Determine the (X, Y) coordinate at the center of the cell enclosing the given text.  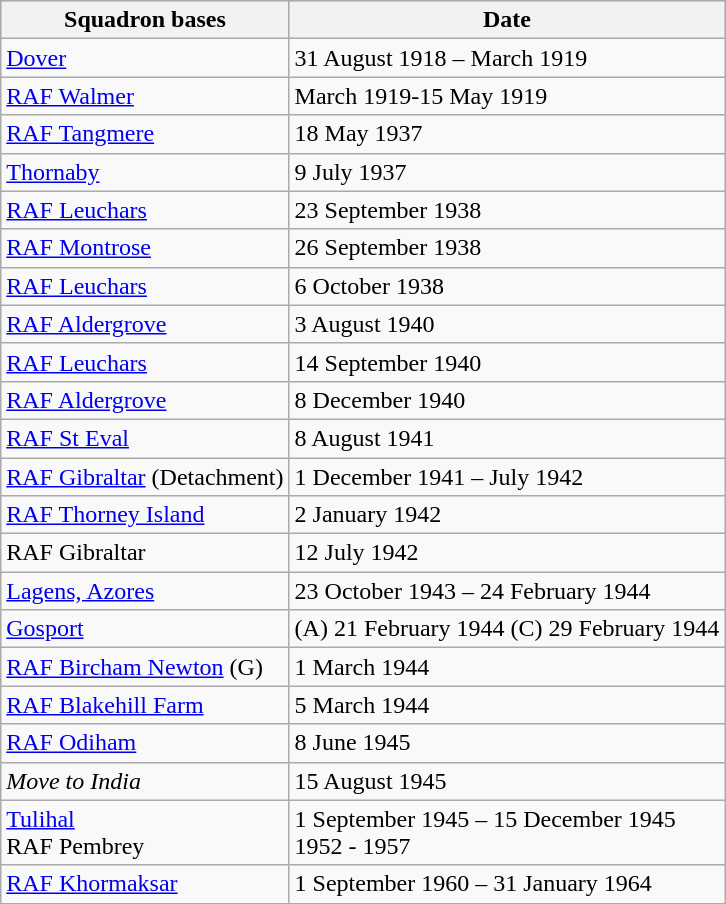
RAF Bircham Newton (G) (145, 667)
8 June 1945 (507, 743)
1 September 1945 – 15 December 19451952 - 1957 (507, 832)
1 December 1941 – July 1942 (507, 477)
3 August 1940 (507, 324)
8 August 1941 (507, 438)
5 March 1944 (507, 705)
1 March 1944 (507, 667)
RAF Blakehill Farm (145, 705)
8 December 1940 (507, 400)
March 1919-15 May 1919 (507, 96)
26 September 1938 (507, 248)
RAF Khormaksar (145, 884)
RAF Thorney Island (145, 515)
RAF St Eval (145, 438)
23 October 1943 – 24 February 1944 (507, 591)
RAF Walmer (145, 96)
31 August 1918 – March 1919 (507, 58)
Squadron bases (145, 20)
1 September 1960 – 31 January 1964 (507, 884)
12 July 1942 (507, 553)
2 January 1942 (507, 515)
Dover (145, 58)
9 July 1937 (507, 172)
6 October 1938 (507, 286)
14 September 1940 (507, 362)
RAF Odiham (145, 743)
15 August 1945 (507, 781)
RAF Montrose (145, 248)
Move to India (145, 781)
18 May 1937 (507, 134)
Gosport (145, 629)
Lagens, Azores (145, 591)
RAF Gibraltar (145, 553)
Date (507, 20)
RAF Gibraltar (Detachment) (145, 477)
23 September 1938 (507, 210)
Thornaby (145, 172)
TulihalRAF Pembrey (145, 832)
RAF Tangmere (145, 134)
(A) 21 February 1944 (C) 29 February 1944 (507, 629)
